Output the [X, Y] coordinate of the center of the cell containing the given text.  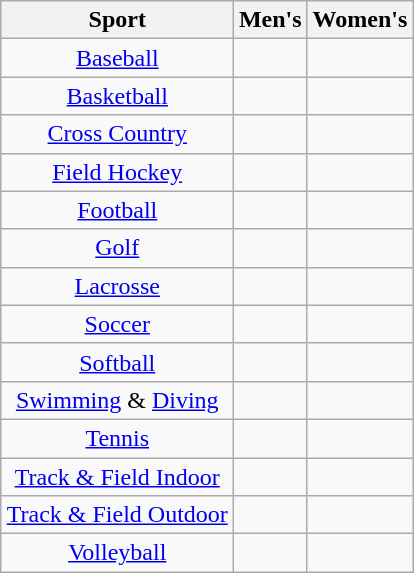
Women's [360, 20]
Lacrosse [117, 286]
Cross Country [117, 134]
Volleyball [117, 553]
Basketball [117, 96]
Baseball [117, 58]
Tennis [117, 438]
Football [117, 210]
Track & Field Indoor [117, 477]
Track & Field Outdoor [117, 515]
Soccer [117, 324]
Field Hockey [117, 172]
Golf [117, 248]
Softball [117, 362]
Sport [117, 20]
Swimming & Diving [117, 400]
Men's [270, 20]
